Determine the (X, Y) coordinate at the center of the cell enclosing the given text.  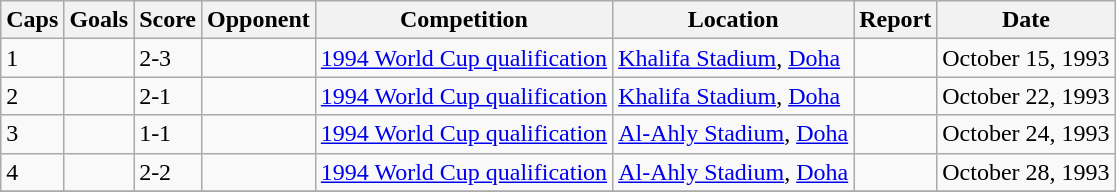
2-2 (168, 172)
Opponent (259, 20)
Date (1026, 20)
2-3 (168, 58)
Competition (464, 20)
Location (734, 20)
October 24, 1993 (1026, 134)
1-1 (168, 134)
Caps (32, 20)
4 (32, 172)
Score (168, 20)
3 (32, 134)
Report (896, 20)
October 15, 1993 (1026, 58)
Goals (99, 20)
October 28, 1993 (1026, 172)
2 (32, 96)
1 (32, 58)
October 22, 1993 (1026, 96)
2-1 (168, 96)
